Search for the cell housing the specified text and yield its (X, Y) center coordinate. 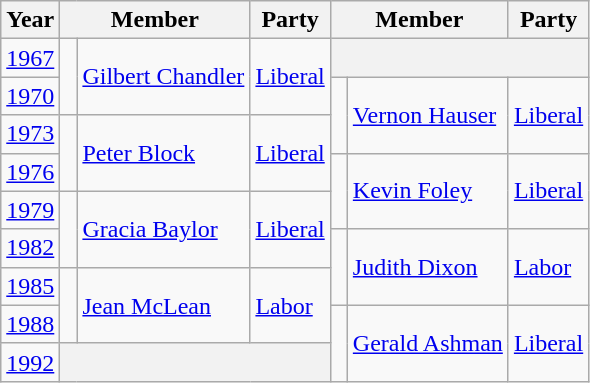
1967 (30, 58)
Jean McLean (164, 305)
1992 (30, 362)
1982 (30, 248)
1970 (30, 96)
Gracia Baylor (164, 229)
1985 (30, 286)
1979 (30, 210)
Kevin Foley (428, 191)
1973 (30, 134)
Gilbert Chandler (164, 77)
1988 (30, 324)
1976 (30, 172)
Peter Block (164, 153)
Year (30, 20)
Gerald Ashman (428, 343)
Judith Dixon (428, 267)
Vernon Hauser (428, 115)
